For the text-containing cell, return its midpoint in [x, y] coordinate format. 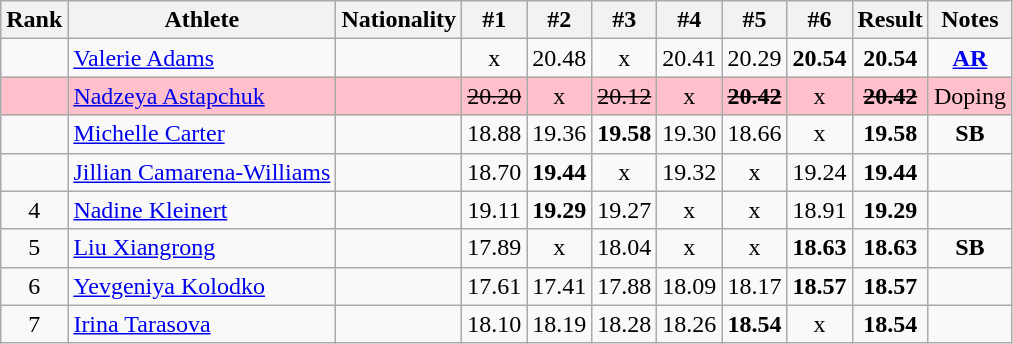
18.04 [624, 248]
7 [34, 324]
Nationality [399, 20]
20.12 [624, 96]
Liu Xiangrong [202, 248]
Athlete [202, 20]
Irina Tarasova [202, 324]
#6 [820, 20]
Result [890, 20]
Rank [34, 20]
#2 [560, 20]
AR [970, 58]
#3 [624, 20]
Nadzeya Astapchuk [202, 96]
Yevgeniya Kolodko [202, 286]
20.41 [690, 58]
19.32 [690, 172]
17.88 [624, 286]
19.27 [624, 210]
18.17 [754, 286]
Jillian Camarena-Williams [202, 172]
19.36 [560, 134]
17.61 [494, 286]
17.41 [560, 286]
19.30 [690, 134]
19.11 [494, 210]
Notes [970, 20]
18.91 [820, 210]
18.70 [494, 172]
18.66 [754, 134]
18.88 [494, 134]
4 [34, 210]
Valerie Adams [202, 58]
19.24 [820, 172]
20.48 [560, 58]
20.20 [494, 96]
18.09 [690, 286]
18.28 [624, 324]
18.19 [560, 324]
#5 [754, 20]
Doping [970, 96]
Michelle Carter [202, 134]
17.89 [494, 248]
Nadine Kleinert [202, 210]
20.29 [754, 58]
#1 [494, 20]
6 [34, 286]
#4 [690, 20]
18.26 [690, 324]
5 [34, 248]
18.10 [494, 324]
